Scan for the cell matching the given text and deliver its [x, y] coordinate at center. 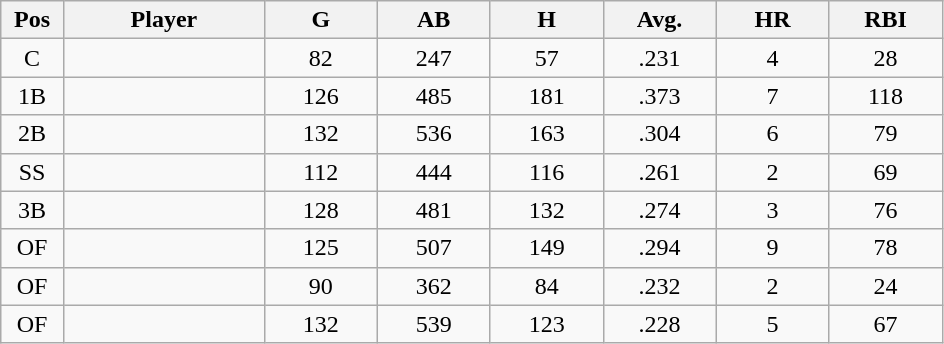
539 [434, 324]
.232 [660, 286]
78 [886, 248]
Player [164, 20]
.274 [660, 210]
125 [320, 248]
G [320, 20]
67 [886, 324]
90 [320, 286]
9 [772, 248]
28 [886, 58]
Pos [32, 20]
481 [434, 210]
84 [546, 286]
HR [772, 20]
118 [886, 96]
116 [546, 172]
3 [772, 210]
6 [772, 134]
.294 [660, 248]
C [32, 58]
69 [886, 172]
Avg. [660, 20]
149 [546, 248]
507 [434, 248]
82 [320, 58]
AB [434, 20]
181 [546, 96]
485 [434, 96]
76 [886, 210]
.228 [660, 324]
1B [32, 96]
79 [886, 134]
3B [32, 210]
SS [32, 172]
362 [434, 286]
2B [32, 134]
4 [772, 58]
7 [772, 96]
.373 [660, 96]
.231 [660, 58]
.261 [660, 172]
112 [320, 172]
536 [434, 134]
123 [546, 324]
128 [320, 210]
247 [434, 58]
H [546, 20]
57 [546, 58]
5 [772, 324]
RBI [886, 20]
126 [320, 96]
444 [434, 172]
163 [546, 134]
24 [886, 286]
.304 [660, 134]
